For the text-containing cell, return its midpoint in [X, Y] coordinate format. 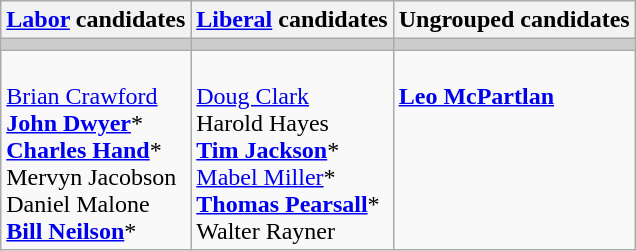
Leo McPartlan [514, 150]
Labor candidates [96, 20]
Doug Clark Harold Hayes Tim Jackson* Mabel Miller* Thomas Pearsall* Walter Rayner [292, 150]
Ungrouped candidates [514, 20]
Brian Crawford John Dwyer* Charles Hand* Mervyn Jacobson Daniel Malone Bill Neilson* [96, 150]
Liberal candidates [292, 20]
